Extract the (x, y) coordinate from the center of the cell holding the provided text.  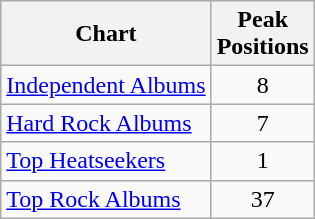
PeakPositions (262, 34)
Chart (106, 34)
Independent Albums (106, 85)
7 (262, 123)
Top Rock Albums (106, 199)
Top Heatseekers (106, 161)
Hard Rock Albums (106, 123)
8 (262, 85)
37 (262, 199)
1 (262, 161)
